Extract the [x, y] coordinate from the center of the cell holding the provided text.  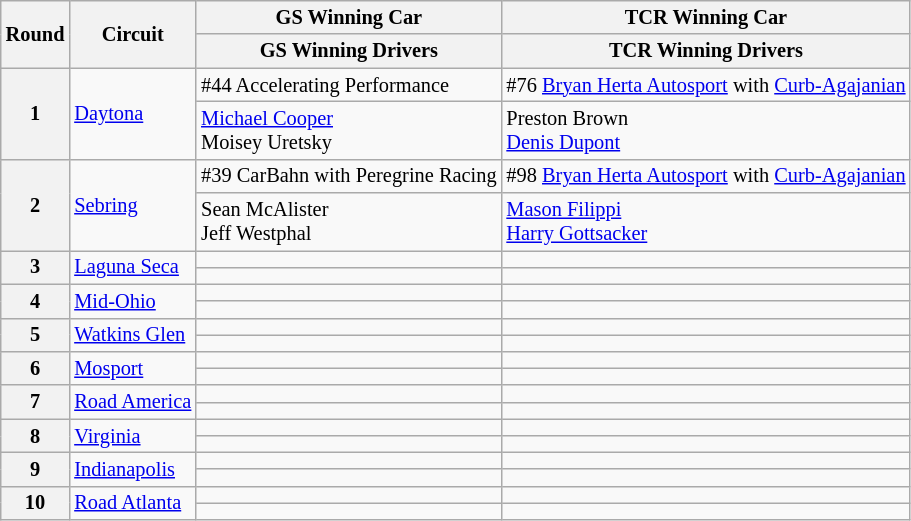
#39 CarBahn with Peregrine Racing [348, 176]
Laguna Seca [132, 267]
Mason Filippi Harry Gottsacker [706, 222]
10 [36, 503]
Mosport [132, 368]
Michael Cooper Moisey Uretsky [348, 130]
Round [36, 34]
7 [36, 402]
Watkins Glen [132, 335]
Indianapolis [132, 469]
TCR Winning Car [706, 17]
2 [36, 204]
#44 Accelerating Performance [348, 85]
Circuit [132, 34]
Virginia [132, 436]
4 [36, 301]
1 [36, 114]
TCR Winning Drivers [706, 51]
GS Winning Car [348, 17]
Daytona [132, 114]
9 [36, 469]
GS Winning Drivers [348, 51]
5 [36, 335]
8 [36, 436]
3 [36, 267]
Road America [132, 402]
#98 Bryan Herta Autosport with Curb-Agajanian [706, 176]
Mid-Ohio [132, 301]
#76 Bryan Herta Autosport with Curb-Agajanian [706, 85]
6 [36, 368]
Sean McAlister Jeff Westphal [348, 222]
Road Atlanta [132, 503]
Sebring [132, 204]
Preston Brown Denis Dupont [706, 130]
